Scan for the cell matching the given text and deliver its [x, y] coordinate at center. 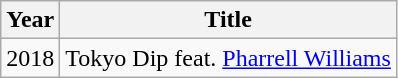
Tokyo Dip feat. Pharrell Williams [228, 58]
Title [228, 20]
2018 [30, 58]
Year [30, 20]
